Scan for the cell matching the given text and deliver its (x, y) coordinate at center. 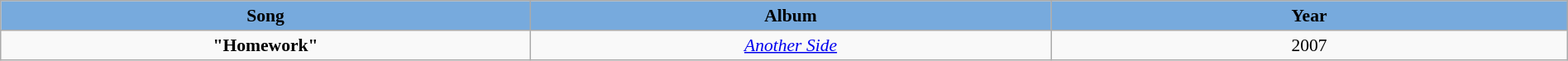
2007 (1309, 45)
Song (266, 16)
"Homework" (266, 45)
Another Side (791, 45)
Album (791, 16)
Year (1309, 16)
